Return the [x, y] coordinate for the center point of the cell that contains the specified text.  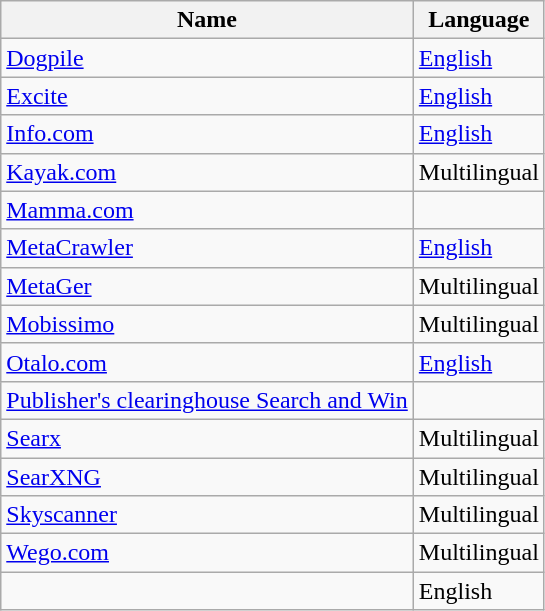
Language [478, 20]
Dogpile [208, 58]
Info.com [208, 134]
Wego.com [208, 553]
Mobissimo [208, 324]
Skyscanner [208, 515]
MetaCrawler [208, 248]
Mamma.com [208, 210]
Otalo.com [208, 362]
MetaGer [208, 286]
SearXNG [208, 477]
Publisher's clearinghouse Search and Win [208, 400]
Excite [208, 96]
Name [208, 20]
Kayak.com [208, 172]
Searx [208, 438]
